Search for the cell housing the specified text and yield its [x, y] center coordinate. 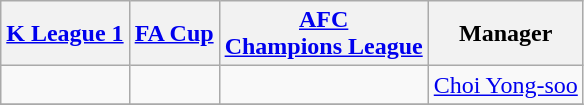
Manager [506, 34]
K League 1 [65, 34]
Choi Yong-soo [506, 85]
AFCChampions League [324, 34]
FA Cup [174, 34]
